Find where the given text appears and provide that cell's center as (X, Y) coordinate. 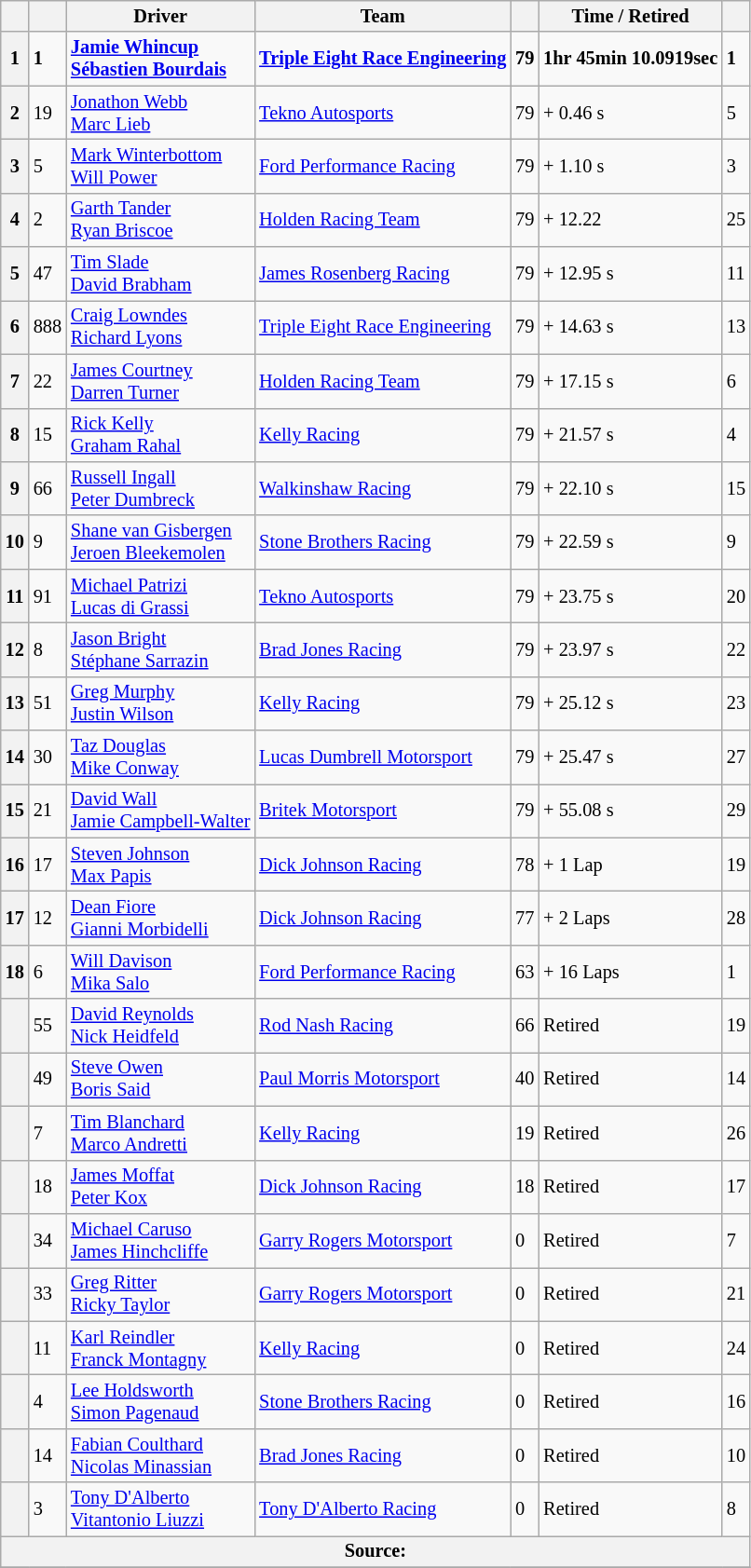
Tony D'Alberto Vitantonio Liuzzi (160, 1509)
Fabian Coulthard Nicolas Minassian (160, 1455)
Tim Slade David Brabham (160, 274)
Jason Bright Stéphane Sarrazin (160, 649)
James Courtney Darren Turner (160, 381)
Tony D'Alberto Racing (382, 1509)
Steve Owen Boris Said (160, 1079)
+ 2 Laps (630, 918)
Lee Holdsworth Simon Pagenaud (160, 1401)
Britek Motorsport (382, 811)
33 (48, 1294)
91 (48, 596)
Jamie Whincup Sébastien Bourdais (160, 59)
40 (525, 1079)
30 (48, 757)
+ 17.15 s (630, 381)
78 (525, 865)
77 (525, 918)
+ 23.97 s (630, 649)
+ 1.10 s (630, 166)
Walkinshaw Racing (382, 488)
Michael Patrizi Lucas di Grassi (160, 596)
+ 12.22 (630, 220)
Driver (160, 16)
Taz Douglas Mike Conway (160, 757)
James Rosenberg Racing (382, 274)
888 (48, 327)
49 (48, 1079)
+ 25.12 s (630, 703)
24 (736, 1348)
Craig Lowndes Richard Lyons (160, 327)
63 (525, 972)
+ 12.95 s (630, 274)
+ 1 Lap (630, 865)
+ 21.57 s (630, 435)
Steven Johnson Max Papis (160, 865)
Greg Murphy Justin Wilson (160, 703)
+ 22.10 s (630, 488)
+ 25.47 s (630, 757)
25 (736, 220)
+ 0.46 s (630, 113)
Greg Ritter Ricky Taylor (160, 1294)
Garth Tander Ryan Briscoe (160, 220)
+ 16 Laps (630, 972)
Shane van Gisbergen Jeroen Bleekemolen (160, 542)
Lucas Dumbrell Motorsport (382, 757)
20 (736, 596)
David Reynolds Nick Heidfeld (160, 1026)
55 (48, 1026)
34 (48, 1240)
Karl Reindler Franck Montagny (160, 1348)
29 (736, 811)
David Wall Jamie Campbell-Walter (160, 811)
27 (736, 757)
Time / Retired (630, 16)
23 (736, 703)
Rod Nash Racing (382, 1026)
+ 22.59 s (630, 542)
Team (382, 16)
Michael Caruso James Hinchcliffe (160, 1240)
+ 23.75 s (630, 596)
Mark Winterbottom Will Power (160, 166)
Will Davison Mika Salo (160, 972)
28 (736, 918)
+ 14.63 s (630, 327)
+ 55.08 s (630, 811)
Rick Kelly Graham Rahal (160, 435)
Jonathon Webb Marc Lieb (160, 113)
James Moffat Peter Kox (160, 1187)
Tim Blanchard Marco Andretti (160, 1133)
47 (48, 274)
Dean Fiore Gianni Morbidelli (160, 918)
Paul Morris Motorsport (382, 1079)
26 (736, 1133)
Source: (375, 1551)
Russell Ingall Peter Dumbreck (160, 488)
1hr 45min 10.0919sec (630, 59)
51 (48, 703)
